Pinpoint the cell where the given text exists, returning its (X, Y) midpoint coordinate. 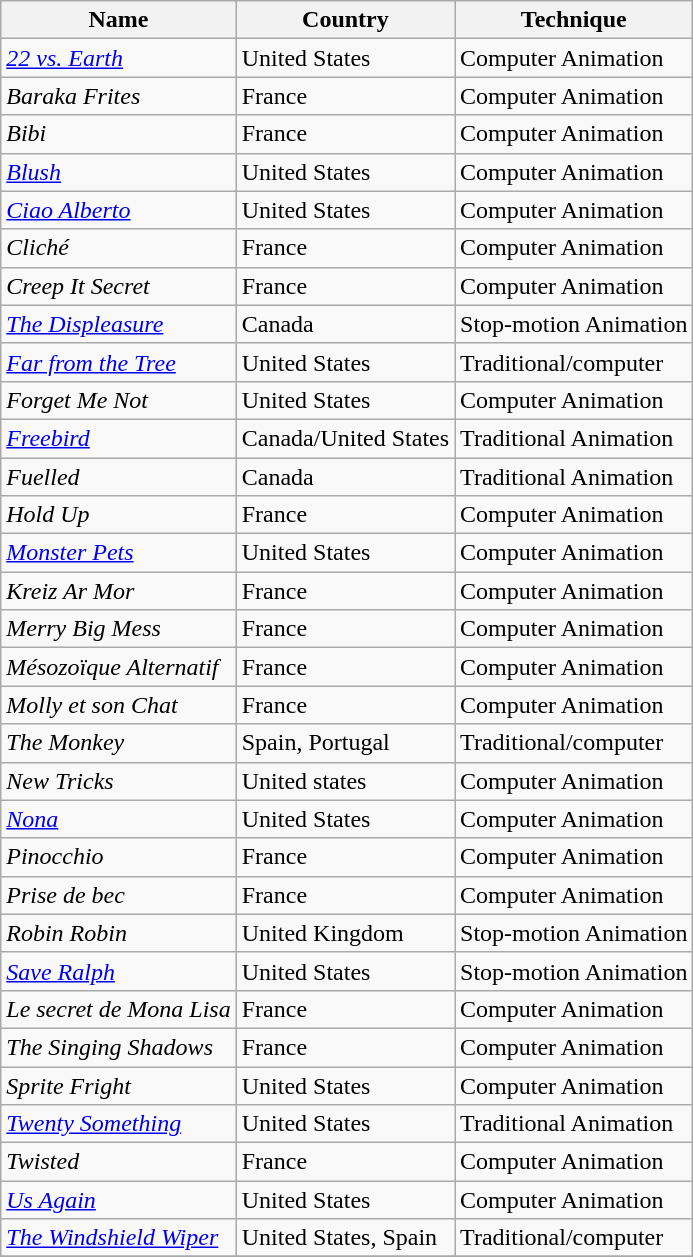
Baraka Frites (118, 96)
Blush (118, 172)
Molly et son Chat (118, 705)
Twisted (118, 1162)
Hold Up (118, 515)
The Singing Shadows (118, 1047)
Fuelled (118, 477)
The Displeasure (118, 324)
Canada/United States (345, 438)
Merry Big Mess (118, 629)
22 vs. Earth (118, 58)
New Tricks (118, 781)
Twenty Something (118, 1124)
Us Again (118, 1200)
Save Ralph (118, 971)
United States, Spain (345, 1238)
Le secret de Mona Lisa (118, 1009)
Spain, Portugal (345, 743)
Creep It Secret (118, 286)
Nona (118, 819)
The Monkey (118, 743)
Kreiz Ar Mor (118, 591)
The Windshield Wiper (118, 1238)
Prise de bec (118, 895)
Far from the Tree (118, 362)
United states (345, 781)
Forget Me Not (118, 400)
Technique (574, 20)
Robin Robin (118, 933)
Pinocchio (118, 857)
Mésozoïque Alternatif (118, 667)
United Kingdom (345, 933)
Bibi (118, 134)
Country (345, 20)
Cliché (118, 248)
Ciao Alberto (118, 210)
Sprite Fright (118, 1085)
Freebird (118, 438)
Monster Pets (118, 553)
Name (118, 20)
